Output the (X, Y) coordinate of the center of the cell containing the given text.  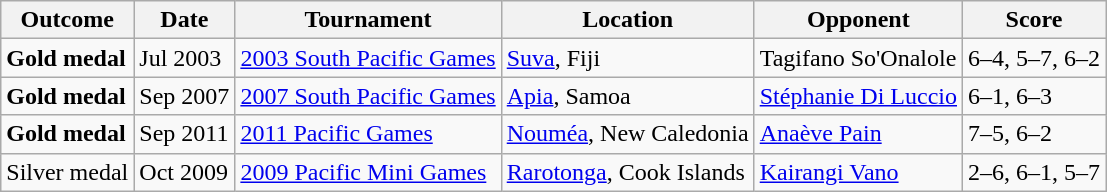
Apia, Samoa (628, 96)
Jul 2003 (184, 58)
Score (1034, 20)
Sep 2007 (184, 96)
Oct 2009 (184, 172)
Opponent (858, 20)
Stéphanie Di Luccio (858, 96)
Location (628, 20)
Outcome (68, 20)
Silver medal (68, 172)
6–4, 5–7, 6–2 (1034, 58)
Tagifano So'Onalole (858, 58)
Tournament (368, 20)
2–6, 6–1, 5–7 (1034, 172)
Nouméa, New Caledonia (628, 134)
Kairangi Vano (858, 172)
Sep 2011 (184, 134)
Date (184, 20)
2011 Pacific Games (368, 134)
6–1, 6–3 (1034, 96)
2007 South Pacific Games (368, 96)
Rarotonga, Cook Islands (628, 172)
7–5, 6–2 (1034, 134)
2003 South Pacific Games (368, 58)
Anaève Pain (858, 134)
Suva, Fiji (628, 58)
2009 Pacific Mini Games (368, 172)
